Return (x, y) of the center of cell containing provided text 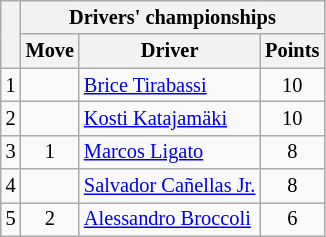
Move (50, 51)
Points (292, 51)
Drivers' championships (173, 17)
Brice Tirabassi (170, 85)
5 (11, 219)
Driver (170, 51)
3 (11, 152)
Marcos Ligato (170, 152)
Salvador Cañellas Jr. (170, 186)
6 (292, 219)
4 (11, 186)
Kosti Katajamäki (170, 118)
Alessandro Broccoli (170, 219)
